Determine the (x, y) coordinate at the center of the cell enclosing the given text.  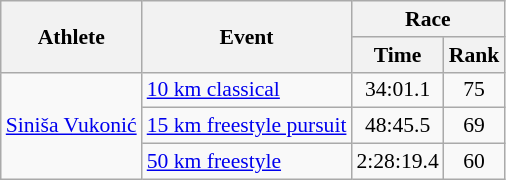
Rank (474, 55)
10 km classical (247, 90)
Siniša Vukonić (72, 126)
75 (474, 90)
Race (428, 19)
15 km freestyle pursuit (247, 126)
Athlete (72, 36)
Time (397, 55)
2:28:19.4 (397, 162)
Event (247, 36)
60 (474, 162)
50 km freestyle (247, 162)
69 (474, 126)
48:45.5 (397, 126)
34:01.1 (397, 90)
